Determine the [x, y] coordinate at the center of the cell enclosing the given text.  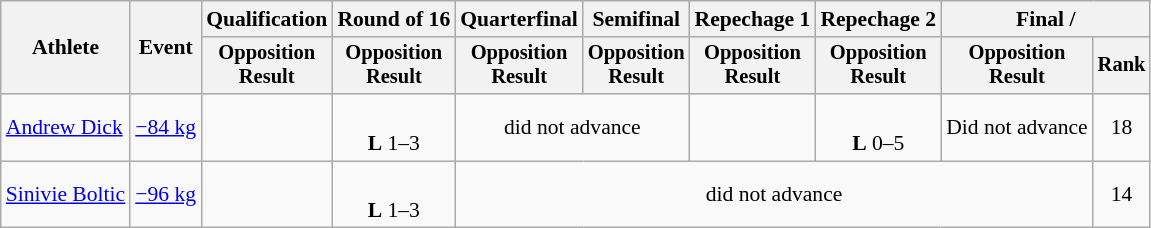
Athlete [66, 48]
Quarterfinal [519, 19]
Qualification [266, 19]
−96 kg [166, 194]
Repechage 1 [752, 19]
14 [1122, 194]
Round of 16 [394, 19]
Rank [1122, 66]
Did not advance [1017, 128]
Sinivie Boltic [66, 194]
Semifinal [636, 19]
L 0–5 [878, 128]
Repechage 2 [878, 19]
18 [1122, 128]
Event [166, 48]
−84 kg [166, 128]
Final / [1046, 19]
Andrew Dick [66, 128]
